Detect which cell encompasses the target text, then output its (x, y) center coordinate. 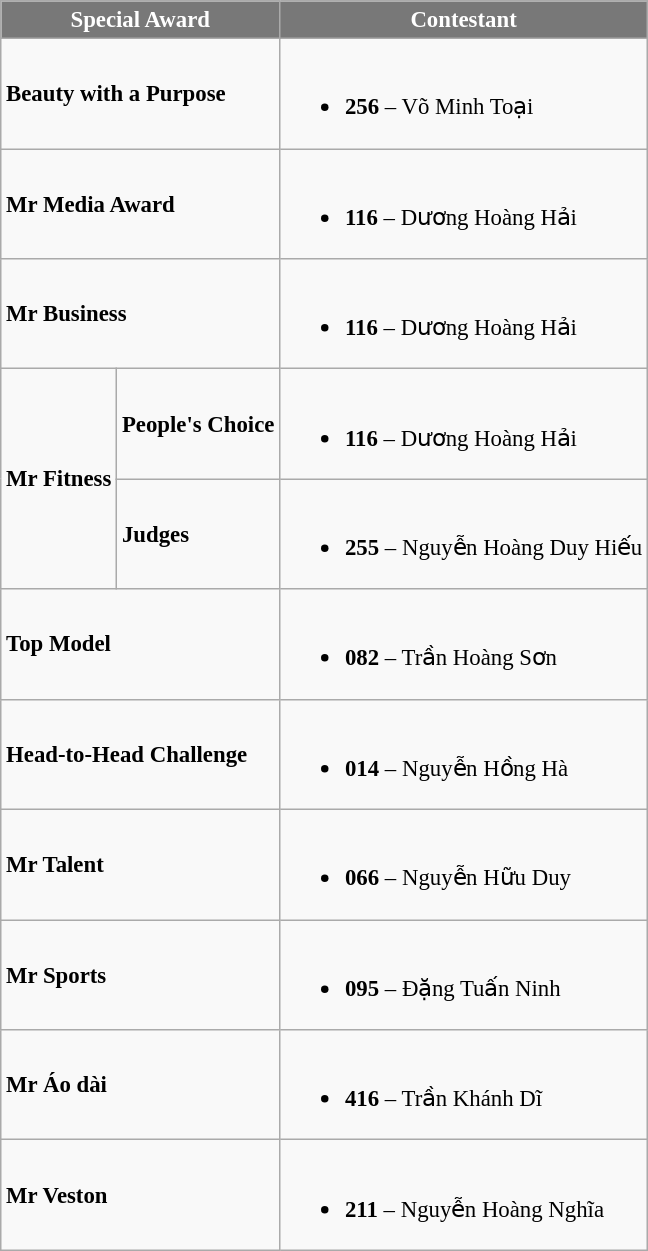
211 – Nguyễn Hoàng Nghĩa (464, 1195)
Beauty with a Purpose (140, 94)
Head-to-Head Challenge (140, 754)
256 – Võ Minh Toại (464, 94)
Contestant (464, 20)
Mr Talent (140, 865)
066 – Nguyễn Hữu Duy (464, 865)
Mr Sports (140, 975)
Mr Media Award (140, 204)
416 – Trần Khánh Dĩ (464, 1085)
Special Award (140, 20)
Top Model (140, 644)
Mr Fitness (59, 479)
Mr Áo dài (140, 1085)
095 – Đặng Tuấn Ninh (464, 975)
255 – Nguyễn Hoàng Duy Hiếu (464, 534)
People's Choice (198, 424)
082 – Trần Hoàng Sơn (464, 644)
014 – Nguyễn Hồng Hà (464, 754)
Mr Business (140, 314)
Judges (198, 534)
Mr Veston (140, 1195)
